Search for the cell housing the specified text and yield its [X, Y] center coordinate. 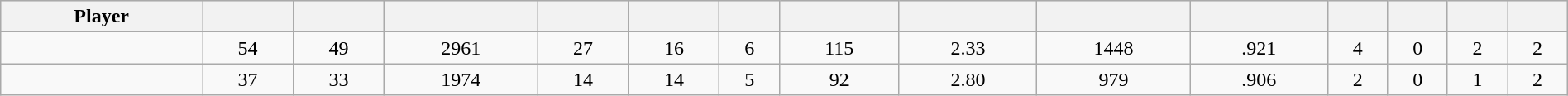
37 [248, 79]
2.80 [968, 79]
2961 [461, 48]
1974 [461, 79]
979 [1113, 79]
2.33 [968, 48]
33 [339, 79]
1 [1477, 79]
1448 [1113, 48]
4 [1358, 48]
27 [583, 48]
92 [839, 79]
49 [339, 48]
16 [674, 48]
.921 [1259, 48]
115 [839, 48]
5 [749, 79]
54 [248, 48]
Player [102, 17]
6 [749, 48]
.906 [1259, 79]
